Scan for the cell matching the given text and deliver its (X, Y) coordinate at center. 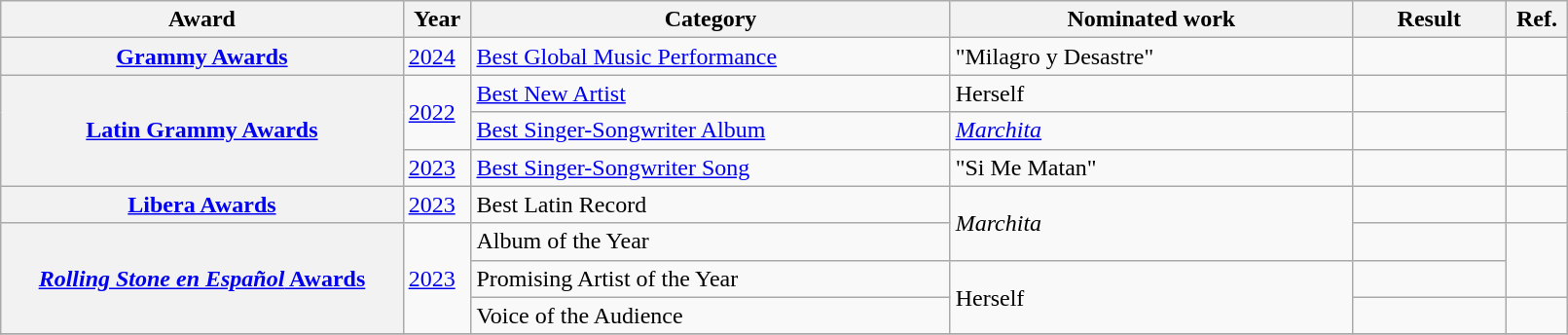
2022 (437, 112)
Grammy Awards (202, 56)
Voice of the Audience (711, 316)
Best Singer-Songwriter Song (711, 167)
Rolling Stone en Español Awards (202, 279)
Promising Artist of the Year (711, 279)
"Si Me Matan" (1150, 167)
Latin Grammy Awards (202, 130)
"Milagro y Desastre" (1150, 56)
Album of the Year (711, 242)
Best Global Music Performance (711, 56)
2024 (437, 56)
Award (202, 19)
Result (1429, 19)
Ref. (1537, 19)
Best Singer-Songwriter Album (711, 130)
Best Latin Record (711, 205)
Year (437, 19)
Nominated work (1150, 19)
Libera Awards (202, 205)
Best New Artist (711, 93)
Category (711, 19)
